Identify which cell holds the provided text, then report its [x, y] central coordinate. 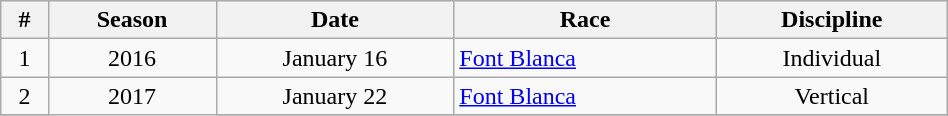
Individual [832, 58]
Discipline [832, 20]
Season [132, 20]
1 [24, 58]
2017 [132, 96]
2016 [132, 58]
January 16 [335, 58]
January 22 [335, 96]
# [24, 20]
Date [335, 20]
Race [585, 20]
Vertical [832, 96]
2 [24, 96]
